Provide the [x, y] coordinate of the cell's center where the given text is located.  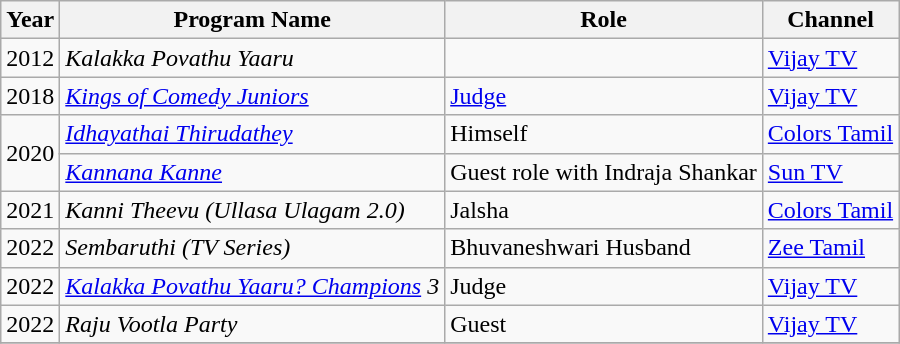
Sembaruthi (TV Series) [252, 248]
Zee Tamil [830, 248]
Himself [604, 134]
Role [604, 20]
2020 [30, 153]
Idhayathai Thirudathey [252, 134]
Kannana Kanne [252, 172]
Jalsha [604, 210]
Kalakka Povathu Yaaru? Champions 3 [252, 286]
2018 [30, 96]
Program Name [252, 20]
Year [30, 20]
Guest role with Indraja Shankar [604, 172]
Sun TV [830, 172]
Guest [604, 324]
Raju Vootla Party [252, 324]
Channel [830, 20]
Kings of Comedy Juniors [252, 96]
2012 [30, 58]
Kalakka Povathu Yaaru [252, 58]
Kanni Theevu (Ullasa Ulagam 2.0) [252, 210]
Bhuvaneshwari Husband [604, 248]
2021 [30, 210]
